From the cell containing the given text, extract its center point as (X, Y) coordinate. 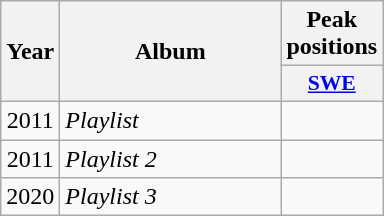
Year (30, 52)
Peak positions (332, 34)
Playlist 3 (170, 197)
Playlist 2 (170, 159)
Album (170, 52)
SWE (332, 84)
Playlist (170, 120)
2020 (30, 197)
